Determine the (X, Y) coordinate at the center of the cell enclosing the given text.  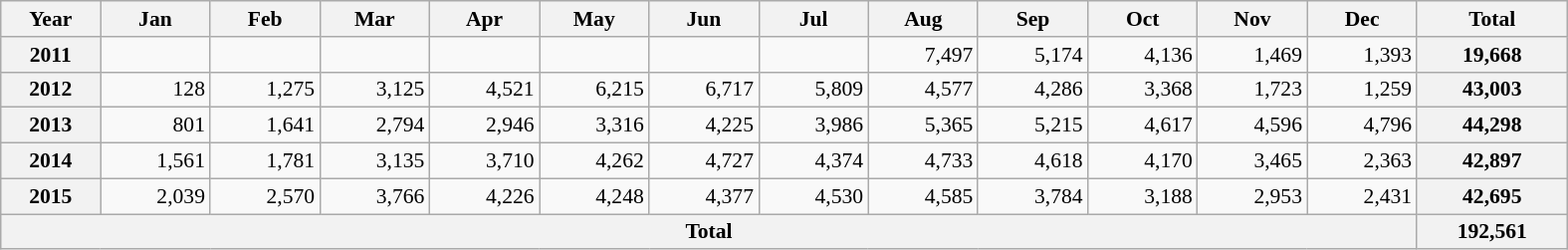
Jun (704, 19)
Mar (374, 19)
5,365 (923, 125)
43,003 (1491, 90)
3,125 (374, 90)
4,617 (1143, 125)
4,225 (704, 125)
Feb (265, 19)
Jan (155, 19)
4,727 (704, 161)
2,570 (265, 196)
2,039 (155, 196)
4,286 (1032, 90)
3,368 (1143, 90)
4,226 (484, 196)
4,530 (813, 196)
1,723 (1252, 90)
3,766 (374, 196)
2013 (51, 125)
44,298 (1491, 125)
2,363 (1362, 161)
4,248 (594, 196)
4,377 (704, 196)
4,796 (1362, 125)
3,465 (1252, 161)
Year (51, 19)
Sep (1032, 19)
1,641 (265, 125)
6,215 (594, 90)
3,135 (374, 161)
1,469 (1252, 55)
4,577 (923, 90)
42,897 (1491, 161)
5,174 (1032, 55)
1,275 (265, 90)
2012 (51, 90)
4,618 (1032, 161)
Dec (1362, 19)
4,521 (484, 90)
Aug (923, 19)
2015 (51, 196)
4,136 (1143, 55)
3,188 (1143, 196)
2014 (51, 161)
2,794 (374, 125)
4,585 (923, 196)
7,497 (923, 55)
1,259 (1362, 90)
May (594, 19)
Nov (1252, 19)
Oct (1143, 19)
1,393 (1362, 55)
192,561 (1491, 232)
3,784 (1032, 196)
4,262 (594, 161)
5,215 (1032, 125)
19,668 (1491, 55)
3,316 (594, 125)
1,781 (265, 161)
801 (155, 125)
2,953 (1252, 196)
2,431 (1362, 196)
1,561 (155, 161)
3,710 (484, 161)
4,596 (1252, 125)
2011 (51, 55)
42,695 (1491, 196)
4,733 (923, 161)
4,170 (1143, 161)
3,986 (813, 125)
Apr (484, 19)
2,946 (484, 125)
Jul (813, 19)
128 (155, 90)
5,809 (813, 90)
4,374 (813, 161)
6,717 (704, 90)
